Search for the cell housing the specified text and yield its (x, y) center coordinate. 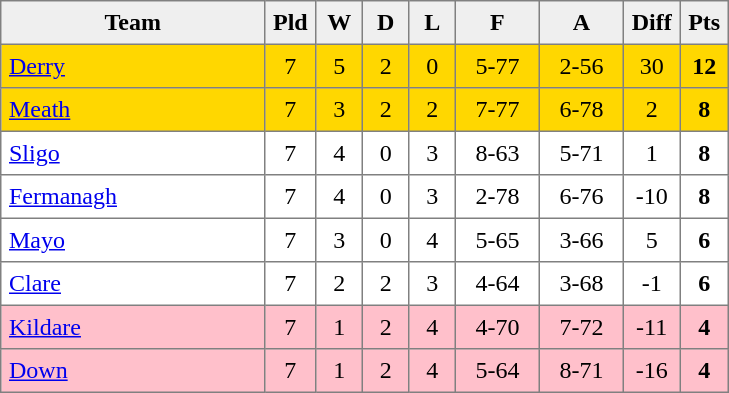
Kildare (133, 327)
6-78 (581, 110)
8-63 (497, 153)
3-66 (581, 240)
2-78 (497, 197)
Sligo (133, 153)
7-72 (581, 327)
30 (651, 66)
Team (133, 23)
Meath (133, 110)
5-65 (497, 240)
-10 (651, 197)
4-70 (497, 327)
Fermanagh (133, 197)
5-64 (497, 371)
5-71 (581, 153)
Down (133, 371)
5-77 (497, 66)
D (385, 23)
Mayo (133, 240)
4-64 (497, 284)
6-76 (581, 197)
2-56 (581, 66)
F (497, 23)
Pld (290, 23)
-11 (651, 327)
8-71 (581, 371)
Pts (704, 23)
W (339, 23)
L (432, 23)
12 (704, 66)
Clare (133, 284)
Derry (133, 66)
-16 (651, 371)
7-77 (497, 110)
A (581, 23)
Diff (651, 23)
-1 (651, 284)
3-68 (581, 284)
